Pinpoint the cell where the given text exists, returning its (x, y) midpoint coordinate. 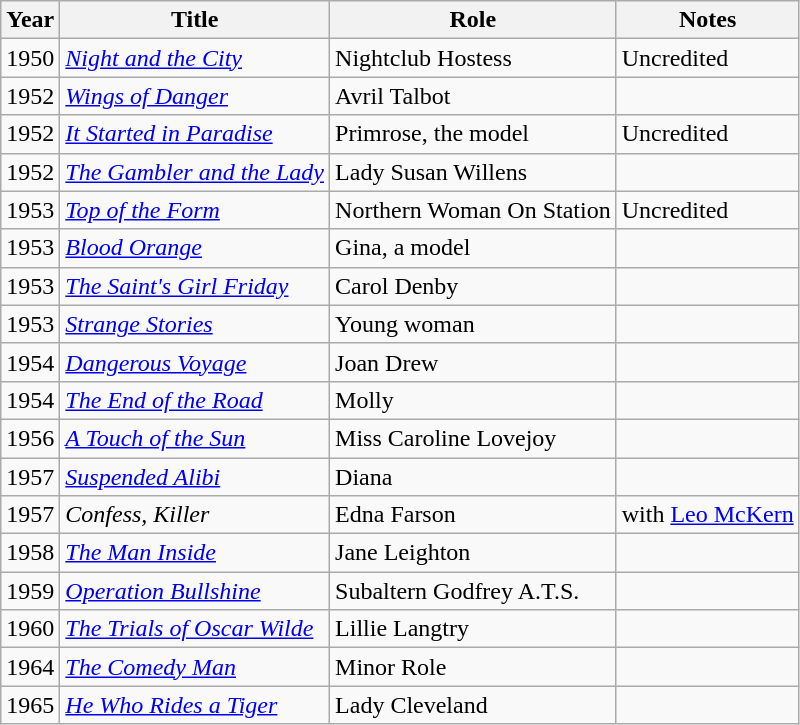
Miss Caroline Lovejoy (474, 438)
The Trials of Oscar Wilde (195, 629)
Role (474, 20)
The Man Inside (195, 553)
Nightclub Hostess (474, 58)
1959 (30, 591)
Blood Orange (195, 248)
1964 (30, 667)
1950 (30, 58)
1965 (30, 705)
Subaltern Godfrey A.T.S. (474, 591)
Title (195, 20)
Diana (474, 477)
The Comedy Man (195, 667)
Notes (708, 20)
Strange Stories (195, 324)
Suspended Alibi (195, 477)
Confess, Killer (195, 515)
Lady Susan Willens (474, 172)
Gina, a model (474, 248)
Northern Woman On Station (474, 210)
1956 (30, 438)
Molly (474, 400)
Top of the Form (195, 210)
The Saint's Girl Friday (195, 286)
Wings of Danger (195, 96)
The End of the Road (195, 400)
Joan Drew (474, 362)
Dangerous Voyage (195, 362)
Operation Bullshine (195, 591)
Jane Leighton (474, 553)
Primrose, the model (474, 134)
Avril Talbot (474, 96)
Night and the City (195, 58)
Edna Farson (474, 515)
Minor Role (474, 667)
Lillie Langtry (474, 629)
Lady Cleveland (474, 705)
It Started in Paradise (195, 134)
Young woman (474, 324)
Carol Denby (474, 286)
with Leo McKern (708, 515)
1958 (30, 553)
Year (30, 20)
1960 (30, 629)
A Touch of the Sun (195, 438)
He Who Rides a Tiger (195, 705)
The Gambler and the Lady (195, 172)
